Return (x, y) of the center of cell containing provided text 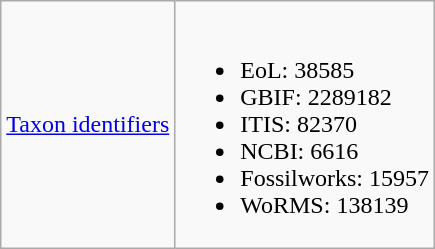
EoL: 38585GBIF: 2289182ITIS: 82370NCBI: 6616Fossilworks: 15957WoRMS: 138139 (305, 125)
Taxon identifiers (88, 125)
